Capture the cell that displays the provided text and extract its [x, y] central coordinate. 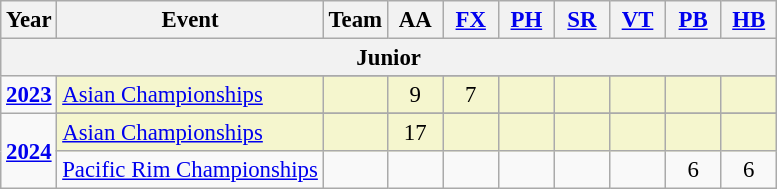
Team [355, 20]
Pacific Rim Championships [190, 170]
SR [582, 20]
Year [29, 20]
Junior [389, 58]
PH [527, 20]
2023 [29, 95]
2024 [29, 152]
FX [471, 20]
Event [190, 20]
AA [415, 20]
HB [749, 20]
PB [693, 20]
9 [415, 95]
VT [638, 20]
17 [415, 133]
7 [471, 95]
